Scan for the cell matching the given text and deliver its [X, Y] coordinate at center. 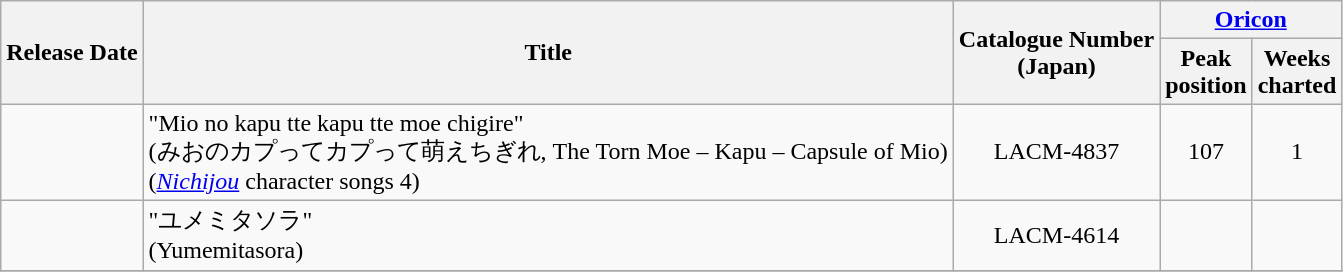
LACM-4614 [1056, 235]
"Mio no kapu tte kapu tte moe chigire" (みおのカプってカプって萌えちぎれ, The Torn Moe – Kapu – Capsule of Mio)(Nichijou character songs 4) [548, 152]
107 [1206, 152]
LACM-4837 [1056, 152]
Peakposition [1206, 72]
Title [548, 52]
Catalogue Number (Japan) [1056, 52]
Oricon [1251, 20]
"ユメミタソラ"(Yumemitasora) [548, 235]
1 [1297, 152]
Release Date [72, 52]
Weeks charted [1297, 72]
